From the cell containing the given text, extract its center point as (x, y) coordinate. 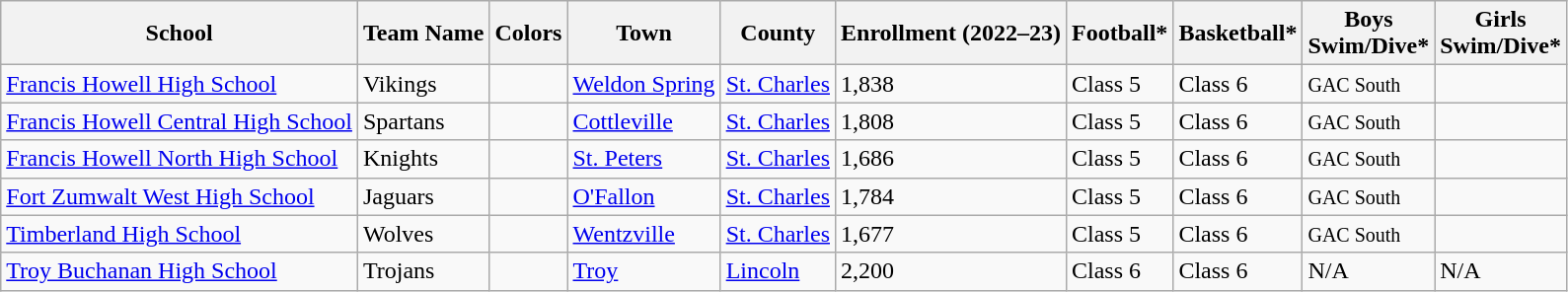
Lincoln (778, 271)
Vikings (423, 84)
Timberland High School (180, 234)
School (180, 34)
Fort Zumwalt West High School (180, 196)
Town (643, 34)
Troy (643, 271)
1,808 (951, 121)
Jaguars (423, 196)
GirlsSwim/Dive* (1501, 34)
Cottleville (643, 121)
Enrollment (2022–23) (951, 34)
2,200 (951, 271)
St. Peters (643, 159)
Colors (529, 34)
Francis Howell Central High School (180, 121)
1,838 (951, 84)
Wolves (423, 234)
Weldon Spring (643, 84)
BoysSwim/Dive* (1369, 34)
Francis Howell North High School (180, 159)
Spartans (423, 121)
Troy Buchanan High School (180, 271)
1,677 (951, 234)
1,686 (951, 159)
Trojans (423, 271)
Knights (423, 159)
1,784 (951, 196)
Team Name (423, 34)
Basketball* (1237, 34)
O'Fallon (643, 196)
County (778, 34)
Football* (1119, 34)
Wentzville (643, 234)
Francis Howell High School (180, 84)
